Search for the cell housing the specified text and yield its [x, y] center coordinate. 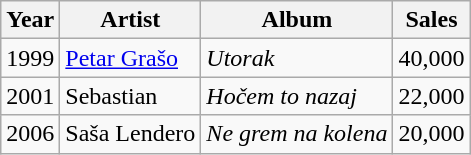
Utorak [297, 58]
Saša Lendero [130, 134]
Year [30, 20]
Sales [432, 20]
Album [297, 20]
Sebastian [130, 96]
22,000 [432, 96]
20,000 [432, 134]
Petar Grašo [130, 58]
1999 [30, 58]
Hočem to nazaj [297, 96]
2001 [30, 96]
2006 [30, 134]
Artist [130, 20]
40,000 [432, 58]
Ne grem na kolena [297, 134]
